Identify which cell holds the provided text, then report its [x, y] central coordinate. 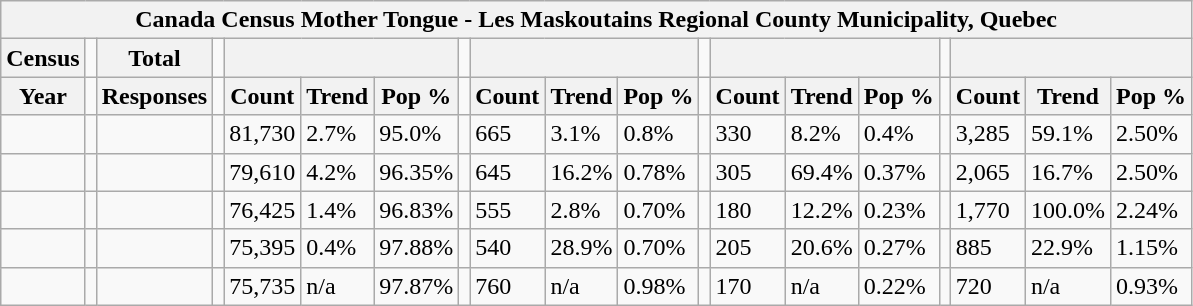
0.78% [658, 172]
79,610 [262, 172]
330 [748, 134]
69.4% [822, 172]
0.98% [658, 286]
96.83% [416, 210]
180 [748, 210]
12.2% [822, 210]
0.93% [1150, 286]
Responses [154, 96]
885 [988, 248]
59.1% [1068, 134]
3,285 [988, 134]
760 [508, 286]
2.24% [1150, 210]
0.8% [658, 134]
96.35% [416, 172]
16.7% [1068, 172]
81,730 [262, 134]
95.0% [416, 134]
0.23% [898, 210]
8.2% [822, 134]
4.2% [338, 172]
2.8% [582, 210]
0.22% [898, 286]
Canada Census Mother Tongue - Les Maskoutains Regional County Municipality, Quebec [596, 20]
Total [154, 58]
75,395 [262, 248]
Census [43, 58]
205 [748, 248]
75,735 [262, 286]
1,770 [988, 210]
540 [508, 248]
1.15% [1150, 248]
555 [508, 210]
645 [508, 172]
665 [508, 134]
28.9% [582, 248]
305 [748, 172]
1.4% [338, 210]
20.6% [822, 248]
97.88% [416, 248]
0.27% [898, 248]
2.7% [338, 134]
22.9% [1068, 248]
16.2% [582, 172]
720 [988, 286]
76,425 [262, 210]
2,065 [988, 172]
Year [43, 96]
97.87% [416, 286]
3.1% [582, 134]
0.37% [898, 172]
170 [748, 286]
100.0% [1068, 210]
